Scan for the cell matching the given text and deliver its (x, y) coordinate at center. 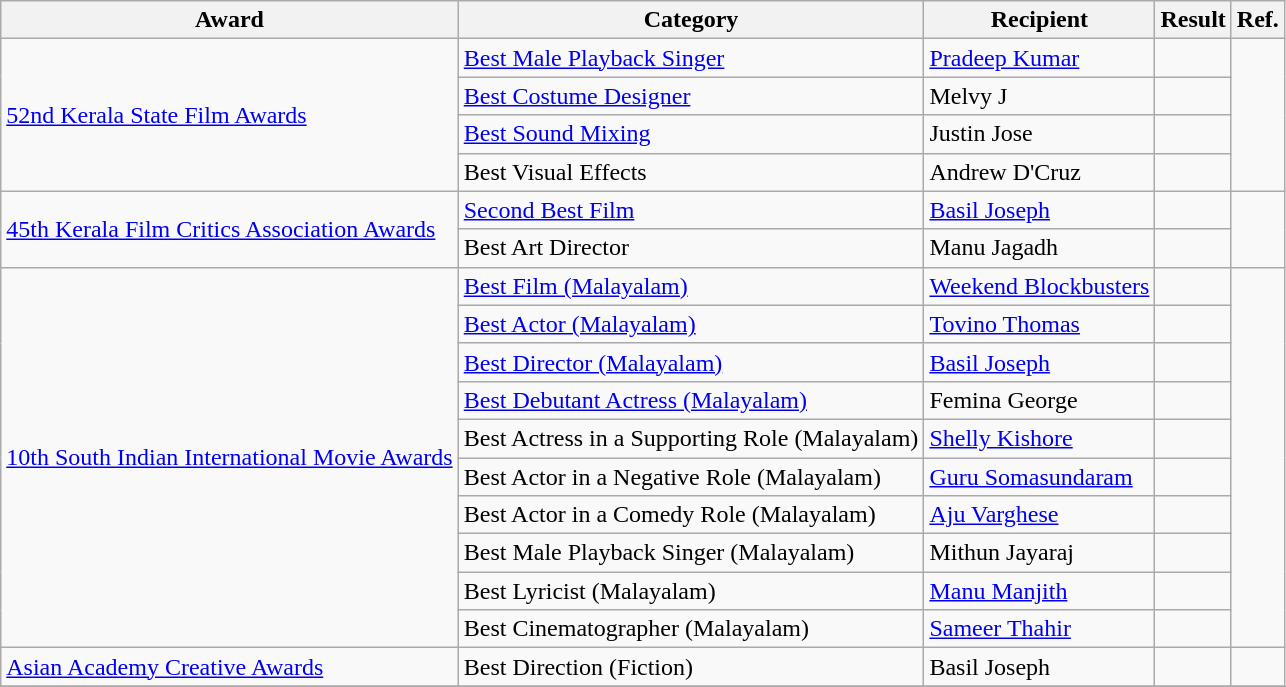
Shelly Kishore (1040, 438)
Melvy J (1040, 96)
Best Visual Effects (691, 172)
Ref. (1258, 20)
Best Debutant Actress (Malayalam) (691, 400)
Best Costume Designer (691, 96)
Best Film (Malayalam) (691, 286)
Aju Varghese (1040, 515)
Best Lyricist (Malayalam) (691, 591)
Sameer Thahir (1040, 629)
Best Direction (Fiction) (691, 667)
Second Best Film (691, 210)
Manu Manjith (1040, 591)
Result (1193, 20)
Asian Academy Creative Awards (230, 667)
Best Actor in a Comedy Role (Malayalam) (691, 515)
Pradeep Kumar (1040, 58)
Best Actor (Malayalam) (691, 324)
Best Director (Malayalam) (691, 362)
Best Sound Mixing (691, 134)
Best Cinematographer (Malayalam) (691, 629)
Best Actress in a Supporting Role (Malayalam) (691, 438)
Weekend Blockbusters (1040, 286)
Best Male Playback Singer (Malayalam) (691, 553)
10th South Indian International Movie Awards (230, 458)
Award (230, 20)
Best Actor in a Negative Role (Malayalam) (691, 477)
Category (691, 20)
Andrew D'Cruz (1040, 172)
Best Art Director (691, 248)
Femina George (1040, 400)
Best Male Playback Singer (691, 58)
Tovino Thomas (1040, 324)
52nd Kerala State Film Awards (230, 115)
Recipient (1040, 20)
Manu Jagadh (1040, 248)
Guru Somasundaram (1040, 477)
Mithun Jayaraj (1040, 553)
Justin Jose (1040, 134)
45th Kerala Film Critics Association Awards (230, 229)
